Capture the cell that displays the provided text and extract its [x, y] central coordinate. 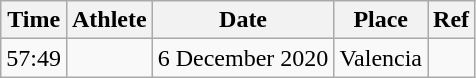
57:49 [34, 58]
Time [34, 20]
Athlete [109, 20]
Date [243, 20]
6 December 2020 [243, 58]
Place [381, 20]
Ref [452, 20]
Valencia [381, 58]
